Locate the cell with the specified text and output its (X, Y) center coordinate. 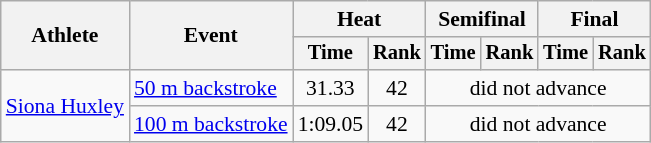
Siona Huxley (65, 106)
1:09.05 (330, 124)
31.33 (330, 88)
50 m backstroke (211, 88)
Heat (360, 19)
100 m backstroke (211, 124)
Semifinal (482, 19)
Athlete (65, 36)
Event (211, 36)
Final (594, 19)
